Locate the cell with the specified text and output its (X, Y) center coordinate. 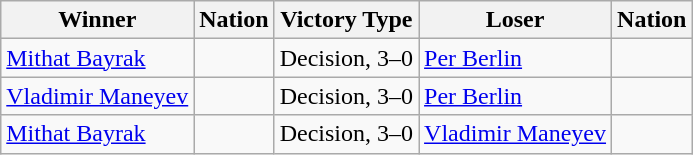
Loser (516, 20)
Winner (98, 20)
Victory Type (346, 20)
